Capture the cell that displays the provided text and extract its (x, y) central coordinate. 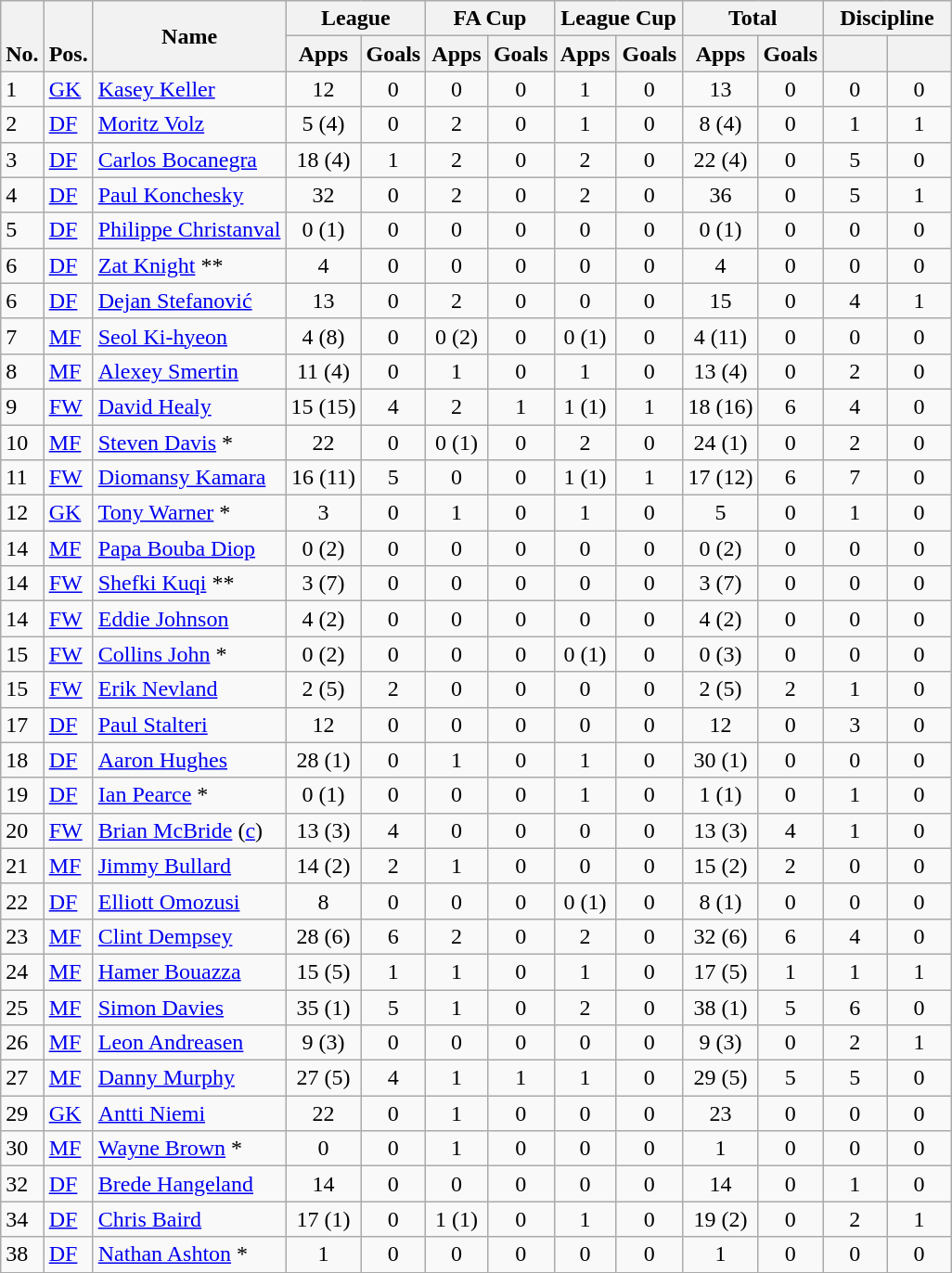
8 (4) (720, 124)
No. (22, 36)
Diomansy Kamara (189, 478)
32 (6) (720, 936)
29 (22, 1113)
0 (3) (720, 654)
Jimmy Bullard (189, 866)
Hamer Bouazza (189, 971)
Total (753, 19)
League (356, 19)
Carlos Bocanegra (189, 160)
Antti Niemi (189, 1113)
Brian McBride (c) (189, 830)
Pos. (69, 36)
25 (22, 1007)
18 (22, 760)
38 (1) (720, 1007)
17 (1) (323, 1219)
Steven Davis * (189, 443)
Collins John * (189, 654)
Leon Andreasen (189, 1043)
Chris Baird (189, 1219)
Alexey Smertin (189, 371)
20 (22, 830)
27 (22, 1078)
34 (22, 1219)
4 (11) (720, 336)
17 (5) (720, 971)
David Healy (189, 406)
19 (2) (720, 1219)
28 (6) (323, 936)
26 (22, 1043)
27 (5) (323, 1078)
13 (4) (720, 371)
8 (1) (720, 901)
11 (22, 478)
Tony Warner * (189, 513)
24 (22, 971)
Paul Konchesky (189, 195)
19 (22, 795)
21 (22, 866)
16 (11) (323, 478)
Eddie Johnson (189, 619)
14 (2) (323, 866)
10 (22, 443)
Paul Stalteri (189, 725)
Wayne Brown * (189, 1149)
11 (4) (323, 371)
17 (12) (720, 478)
Philippe Christanval (189, 230)
24 (1) (720, 443)
Zat Knight ** (189, 265)
30 (1) (720, 760)
15 (5) (323, 971)
5 (4) (323, 124)
38 (22, 1254)
4 (8) (323, 336)
9 (22, 406)
15 (15) (323, 406)
Nathan Ashton * (189, 1254)
Ian Pearce * (189, 795)
Papa Bouba Diop (189, 548)
Shefki Kuqi ** (189, 584)
Dejan Stefanović (189, 301)
Moritz Volz (189, 124)
Brede Hangeland (189, 1184)
Discipline (887, 19)
Seol Ki-hyeon (189, 336)
29 (5) (720, 1078)
Clint Dempsey (189, 936)
Aaron Hughes (189, 760)
Elliott Omozusi (189, 901)
Name (189, 36)
FA Cup (490, 19)
Simon Davies (189, 1007)
22 (4) (720, 160)
35 (1) (323, 1007)
18 (16) (720, 406)
League Cup (618, 19)
30 (22, 1149)
28 (1) (323, 760)
Kasey Keller (189, 89)
17 (22, 725)
Danny Murphy (189, 1078)
15 (2) (720, 866)
36 (720, 195)
18 (4) (323, 160)
Erik Nevland (189, 689)
